Locate the cell with the specified text and output its (X, Y) center coordinate. 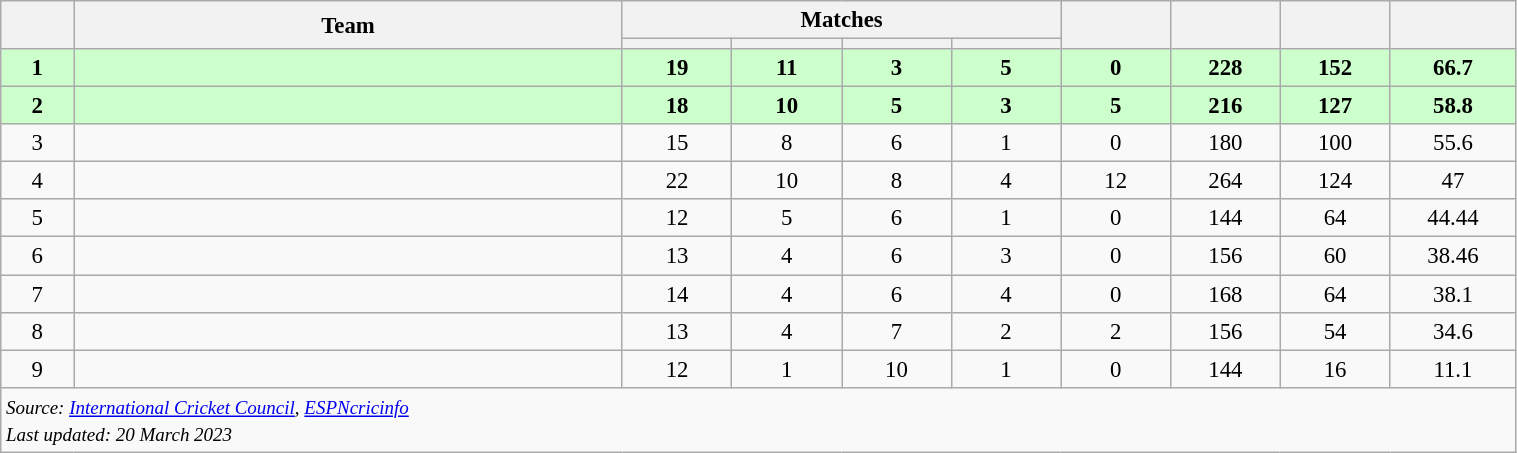
100 (1335, 143)
124 (1335, 181)
47 (1453, 181)
127 (1335, 106)
38.1 (1453, 294)
34.6 (1453, 331)
228 (1226, 68)
Source: International Cricket Council, ESPNcricinfoLast updated: 20 March 2023 (758, 420)
22 (677, 181)
16 (1335, 369)
54 (1335, 331)
55.6 (1453, 143)
58.8 (1453, 106)
60 (1335, 256)
264 (1226, 181)
14 (677, 294)
19 (677, 68)
Matches (842, 20)
44.44 (1453, 219)
152 (1335, 68)
66.7 (1453, 68)
11.1 (1453, 369)
216 (1226, 106)
18 (677, 106)
15 (677, 143)
168 (1226, 294)
38.46 (1453, 256)
180 (1226, 143)
Team (348, 25)
9 (38, 369)
11 (787, 68)
